Provide the (X, Y) coordinate of the cell's center where the given text is located.  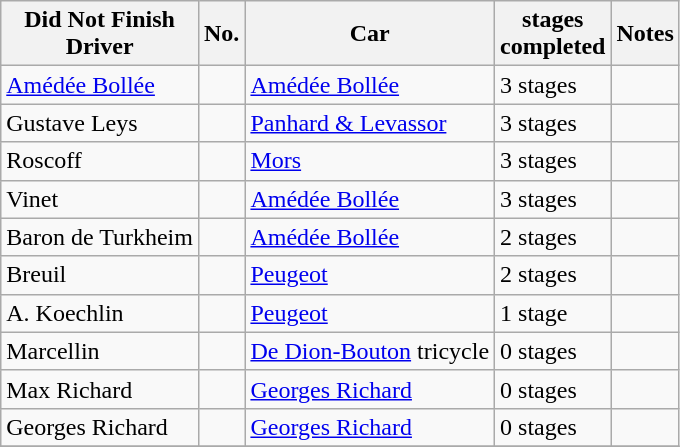
Baron de Turkheim (100, 237)
De Dion-Bouton tricycle (370, 351)
Roscoff (100, 161)
Breuil (100, 275)
A. Koechlin (100, 313)
Panhard & Levassor (370, 123)
Did Not Finish Driver (100, 34)
Marcellin (100, 351)
Max Richard (100, 389)
1 stage (553, 313)
Mors (370, 161)
Vinet (100, 199)
Notes (645, 34)
No. (221, 34)
Car (370, 34)
stagescompleted (553, 34)
Gustave Leys (100, 123)
